Extract the (X, Y) coordinate from the center of the cell holding the provided text.  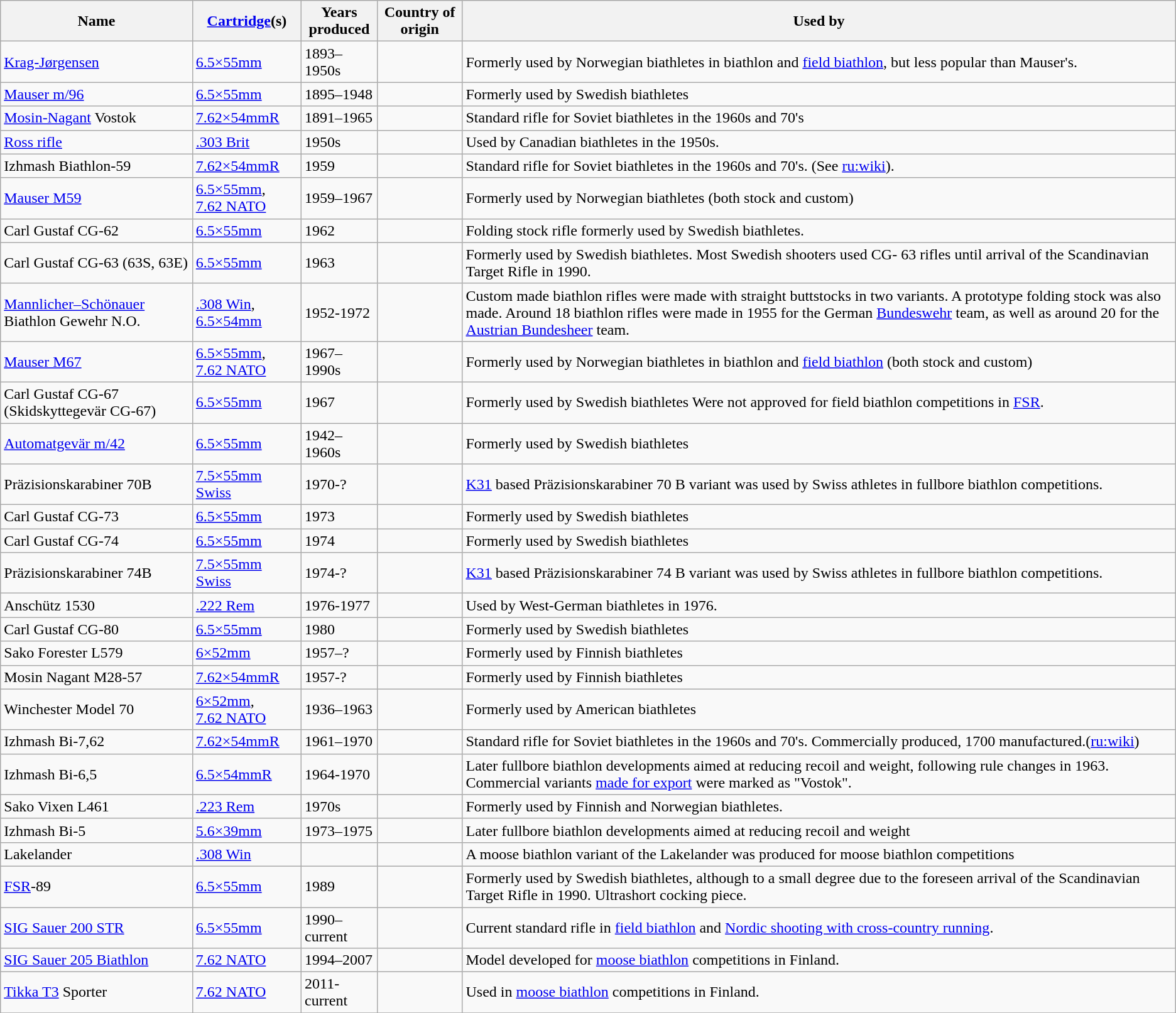
1957-? (339, 677)
1959 (339, 166)
1974 (339, 541)
1950s (339, 142)
Mosin-Nagant Vostok (97, 118)
Used in moose biathlon competitions in Finland. (819, 992)
Carl Gustaf CG-80 (97, 629)
.223 Rem (246, 806)
A moose biathlon variant of the Lakelander was produced for moose biathlon competitions (819, 854)
1967–1990s (339, 362)
Mauser M59 (97, 198)
Lakelander (97, 854)
1936–1963 (339, 710)
Name (97, 21)
6.5×54mmR (246, 774)
1970s (339, 806)
1952-1972 (339, 312)
Country of origin (420, 21)
Mannlicher–Schönauer Biathlon Gewehr N.O. (97, 312)
Sako Vixen L461 (97, 806)
Izhmash Bi-5 (97, 830)
Mosin Nagant M28-57 (97, 677)
Formerly used by Norwegian biathletes in biathlon and field biathlon (both stock and custom) (819, 362)
Years produced (339, 21)
Carl Gustaf CG-62 (97, 230)
.308 Win (246, 854)
Winchester Model 70 (97, 710)
1970-? (339, 485)
1963 (339, 263)
FSR-89 (97, 887)
.222 Rem (246, 605)
Used by Canadian biathletes in the 1950s. (819, 142)
1980 (339, 629)
Formerly used by Norwegian biathletes (both stock and custom) (819, 198)
6×52mm (246, 653)
1959–1967 (339, 198)
SIG Sauer 200 STR (97, 927)
1895–1948 (339, 94)
1957–? (339, 653)
Formerly used by Swedish biathletes. Most Swedish shooters used CG- 63 rifles until arrival of the Scandinavian Target Rifle in 1990. (819, 263)
5.6×39mm (246, 830)
Mauser m/96 (97, 94)
.308 Win, 6.5×54mm (246, 312)
1989 (339, 887)
Sako Forester L579 (97, 653)
SIG Sauer 205 Biathlon (97, 960)
Cartridge(s) (246, 21)
Formerly used by American biathletes (819, 710)
1967 (339, 402)
Carl Gustaf CG-74 (97, 541)
Izhmash Biathlon-59 (97, 166)
Anschütz 1530 (97, 605)
1994–2007 (339, 960)
Mauser M67 (97, 362)
1891–1965 (339, 118)
Carl Gustaf CG-67(Skidskyttegevär CG-67) (97, 402)
Krag-Jørgensen (97, 62)
Later fullbore biathlon developments aimed at reducing recoil and weight (819, 830)
Izhmash Bi-6,5 (97, 774)
Ross rifle (97, 142)
1990–current (339, 927)
Formerly used by Swedish biathletes Were not approved for field biathlon competitions in FSR. (819, 402)
1962 (339, 230)
Folding stock rifle formerly used by Swedish biathletes. (819, 230)
Used by West-German biathletes in 1976. (819, 605)
1893–1950s (339, 62)
Automatgevär m/42 (97, 443)
Formerly used by Finnish and Norwegian biathletes. (819, 806)
K31 based Präzisionskarabiner 70 B variant was used by Swiss athletes in fullbore biathlon competitions. (819, 485)
1961–1970 (339, 742)
1976-1977 (339, 605)
.303 Brit (246, 142)
Izhmash Bi-7,62 (97, 742)
Tikka T3 Sporter (97, 992)
1974-? (339, 573)
2011-current (339, 992)
6×52mm, 7.62 NATO (246, 710)
Model developed for moose biathlon competitions in Finland. (819, 960)
1964-1970 (339, 774)
Präzisionskarabiner 70B (97, 485)
1942–1960s (339, 443)
Used by (819, 21)
1973 (339, 517)
Standard rifle for Soviet biathletes in the 1960s and 70's (819, 118)
Current standard rifle in field biathlon and Nordic shooting with cross-country running. (819, 927)
1973–1975 (339, 830)
Carl Gustaf CG-73 (97, 517)
Carl Gustaf CG-63 (63S, 63E) (97, 263)
Formerly used by Norwegian biathletes in biathlon and field biathlon, but less popular than Mauser's. (819, 62)
K31 based Präzisionskarabiner 74 B variant was used by Swiss athletes in fullbore biathlon competitions. (819, 573)
Standard rifle for Soviet biathletes in the 1960s and 70's. Commercially produced, 1700 manufactured.(ru:wiki) (819, 742)
Standard rifle for Soviet biathletes in the 1960s and 70's. (See ru:wiki). (819, 166)
Präzisionskarabiner 74B (97, 573)
